Detect which cell encompasses the target text, then output its [x, y] center coordinate. 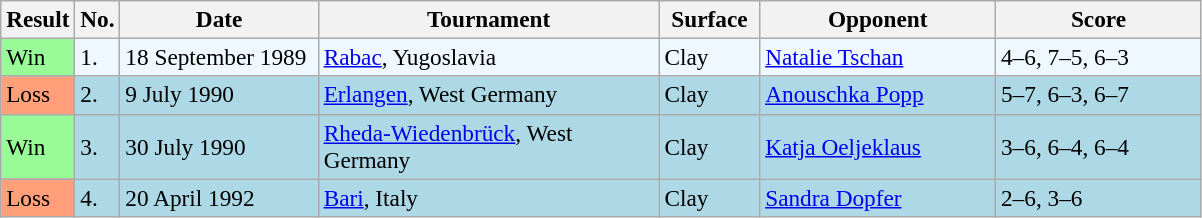
18 September 1989 [219, 57]
4–6, 7–5, 6–3 [1099, 57]
Result [38, 19]
9 July 1990 [219, 95]
2. [98, 95]
3. [98, 146]
5–7, 6–3, 6–7 [1099, 95]
Tournament [488, 19]
Surface [710, 19]
Erlangen, West Germany [488, 95]
Score [1099, 19]
Rheda-Wiedenbrück, West Germany [488, 146]
No. [98, 19]
Date [219, 19]
Bari, Italy [488, 197]
4. [98, 197]
1. [98, 57]
Katja Oeljeklaus [878, 146]
Anouschka Popp [878, 95]
2–6, 3–6 [1099, 197]
20 April 1992 [219, 197]
30 July 1990 [219, 146]
Rabac, Yugoslavia [488, 57]
Sandra Dopfer [878, 197]
Natalie Tschan [878, 57]
3–6, 6–4, 6–4 [1099, 146]
Opponent [878, 19]
